Return (X, Y) of the center of cell containing provided text 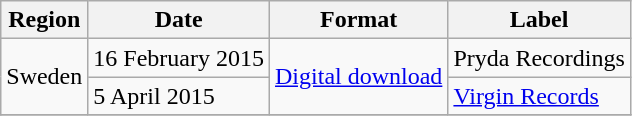
Pryda Recordings (539, 58)
Format (359, 20)
16 February 2015 (179, 58)
5 April 2015 (179, 96)
Sweden (44, 77)
Region (44, 20)
Date (179, 20)
Label (539, 20)
Digital download (359, 77)
Virgin Records (539, 96)
